Search for the cell housing the specified text and yield its [X, Y] center coordinate. 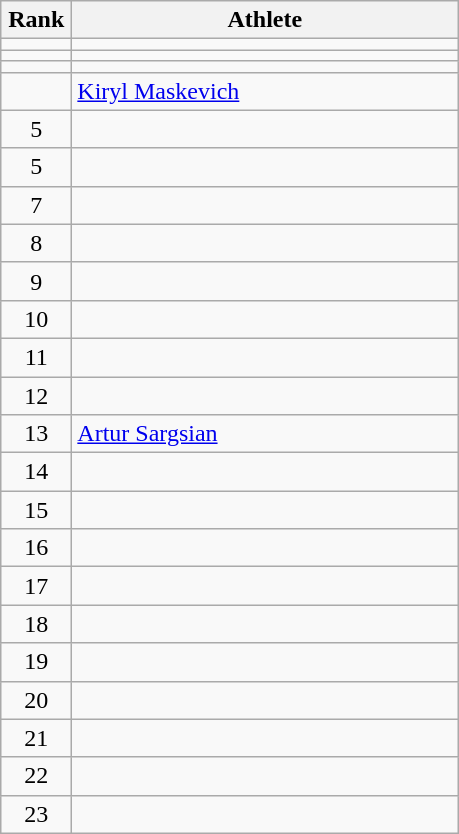
11 [36, 357]
17 [36, 586]
Rank [36, 20]
23 [36, 814]
Athlete [265, 20]
15 [36, 510]
13 [36, 434]
10 [36, 319]
8 [36, 243]
7 [36, 205]
14 [36, 472]
18 [36, 624]
9 [36, 281]
21 [36, 738]
Artur Sargsian [265, 434]
12 [36, 395]
16 [36, 548]
19 [36, 662]
20 [36, 700]
22 [36, 776]
Kiryl Maskevich [265, 91]
